Output the (X, Y) coordinate of the center of the cell containing the given text.  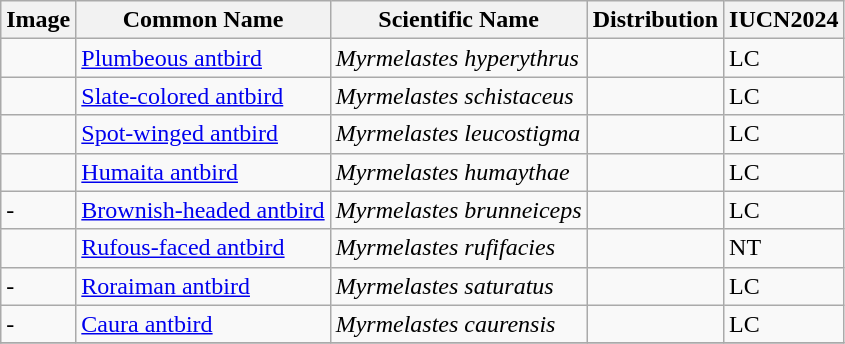
Myrmelastes rufifacies (458, 248)
NT (784, 248)
Distribution (655, 20)
Myrmelastes schistaceus (458, 96)
Myrmelastes brunneiceps (458, 210)
Roraiman antbird (203, 286)
Myrmelastes saturatus (458, 286)
IUCN2024 (784, 20)
Myrmelastes hyperythrus (458, 58)
Slate-colored antbird (203, 96)
Spot-winged antbird (203, 134)
Myrmelastes leucostigma (458, 134)
Brownish-headed antbird (203, 210)
Plumbeous antbird (203, 58)
Rufous-faced antbird (203, 248)
Myrmelastes humaythae (458, 172)
Scientific Name (458, 20)
Myrmelastes caurensis (458, 324)
Humaita antbird (203, 172)
Common Name (203, 20)
Caura antbird (203, 324)
Image (38, 20)
